Determine the [x, y] coordinate at the center of the cell enclosing the given text.  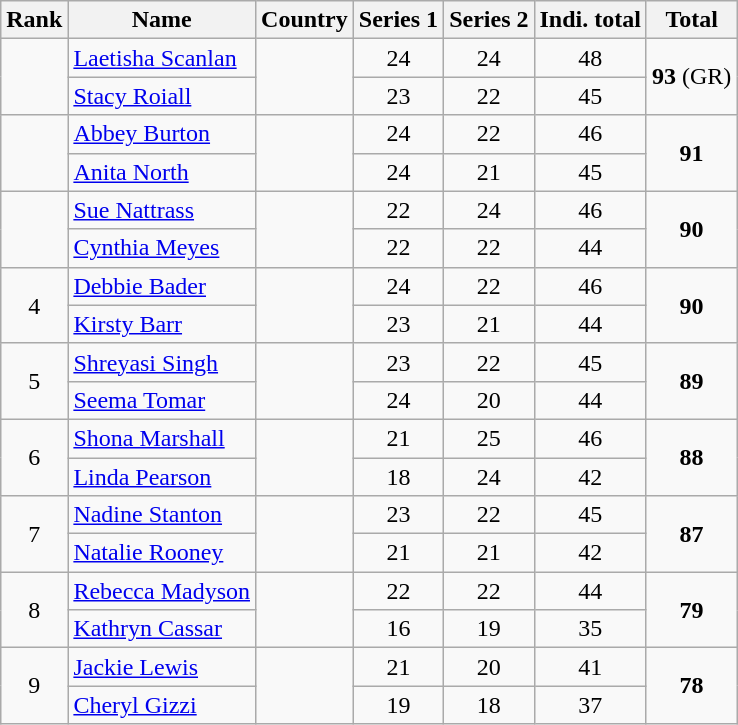
Series 1 [398, 20]
89 [691, 381]
Rebecca Madyson [162, 591]
9 [34, 686]
Laetisha Scanlan [162, 58]
79 [691, 610]
Anita North [162, 172]
91 [691, 153]
37 [590, 705]
Cheryl Gizzi [162, 705]
25 [489, 438]
Sue Nattrass [162, 210]
93 (GR) [691, 77]
Shona Marshall [162, 438]
Linda Pearson [162, 477]
Stacy Roiall [162, 96]
88 [691, 457]
Kirsty Barr [162, 324]
35 [590, 629]
Natalie Rooney [162, 553]
Rank [34, 20]
Seema Tomar [162, 400]
Jackie Lewis [162, 667]
Indi. total [590, 20]
Series 2 [489, 20]
78 [691, 686]
Country [305, 20]
Debbie Bader [162, 286]
Name [162, 20]
16 [398, 629]
Nadine Stanton [162, 515]
6 [34, 457]
4 [34, 305]
5 [34, 381]
7 [34, 534]
41 [590, 667]
Cynthia Meyes [162, 248]
48 [590, 58]
87 [691, 534]
Kathryn Cassar [162, 629]
Shreyasi Singh [162, 362]
Abbey Burton [162, 134]
8 [34, 610]
Total [691, 20]
